Capture the cell that displays the provided text and extract its (x, y) central coordinate. 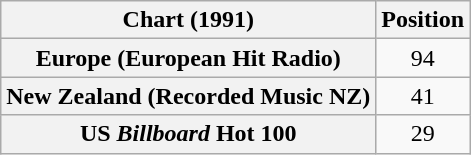
29 (423, 134)
Europe (European Hit Radio) (188, 58)
Position (423, 20)
US Billboard Hot 100 (188, 134)
94 (423, 58)
41 (423, 96)
New Zealand (Recorded Music NZ) (188, 96)
Chart (1991) (188, 20)
